Return the (X, Y) coordinate for the center point of the cell that contains the specified text.  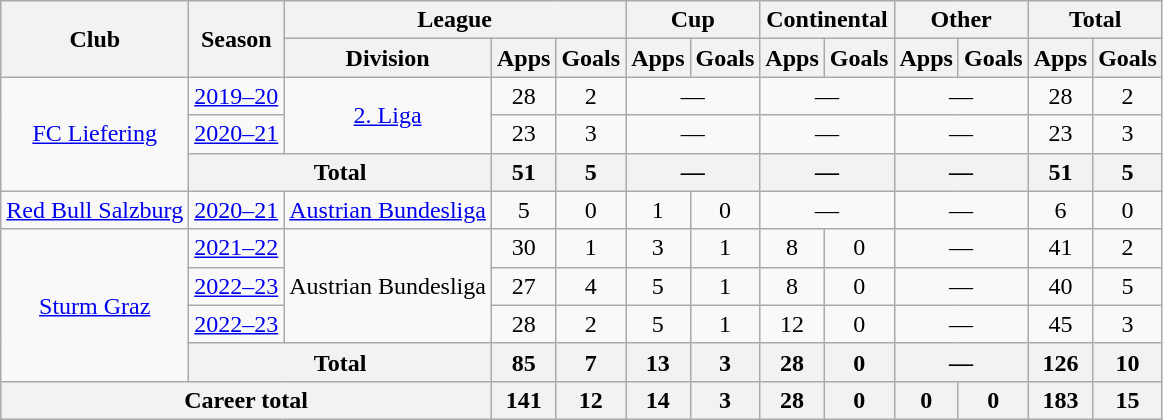
Cup (693, 20)
2. Liga (388, 115)
183 (1060, 400)
45 (1060, 324)
Career total (246, 400)
Other (961, 20)
7 (591, 362)
15 (1128, 400)
14 (658, 400)
2019–20 (236, 96)
10 (1128, 362)
FC Liefering (95, 134)
Season (236, 39)
4 (591, 286)
30 (523, 248)
Club (95, 39)
126 (1060, 362)
85 (523, 362)
141 (523, 400)
6 (1060, 210)
13 (658, 362)
League (455, 20)
2021–22 (236, 248)
40 (1060, 286)
41 (1060, 248)
Red Bull Salzburg (95, 210)
27 (523, 286)
Sturm Graz (95, 305)
Division (388, 58)
Continental (827, 20)
